Output the [x, y] coordinate of the center of the cell containing the given text.  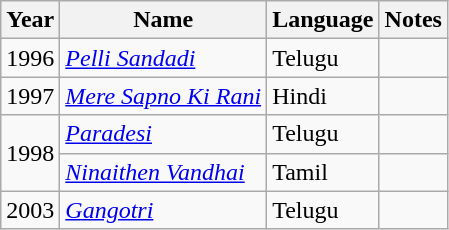
Pelli Sandadi [164, 58]
Tamil [323, 172]
Mere Sapno Ki Rani [164, 96]
Paradesi [164, 134]
Hindi [323, 96]
2003 [30, 210]
Year [30, 20]
Ninaithen Vandhai [164, 172]
Language [323, 20]
Gangotri [164, 210]
1998 [30, 153]
Notes [413, 20]
Name [164, 20]
1996 [30, 58]
1997 [30, 96]
